Extract the [X, Y] coordinate from the center of the cell holding the provided text.  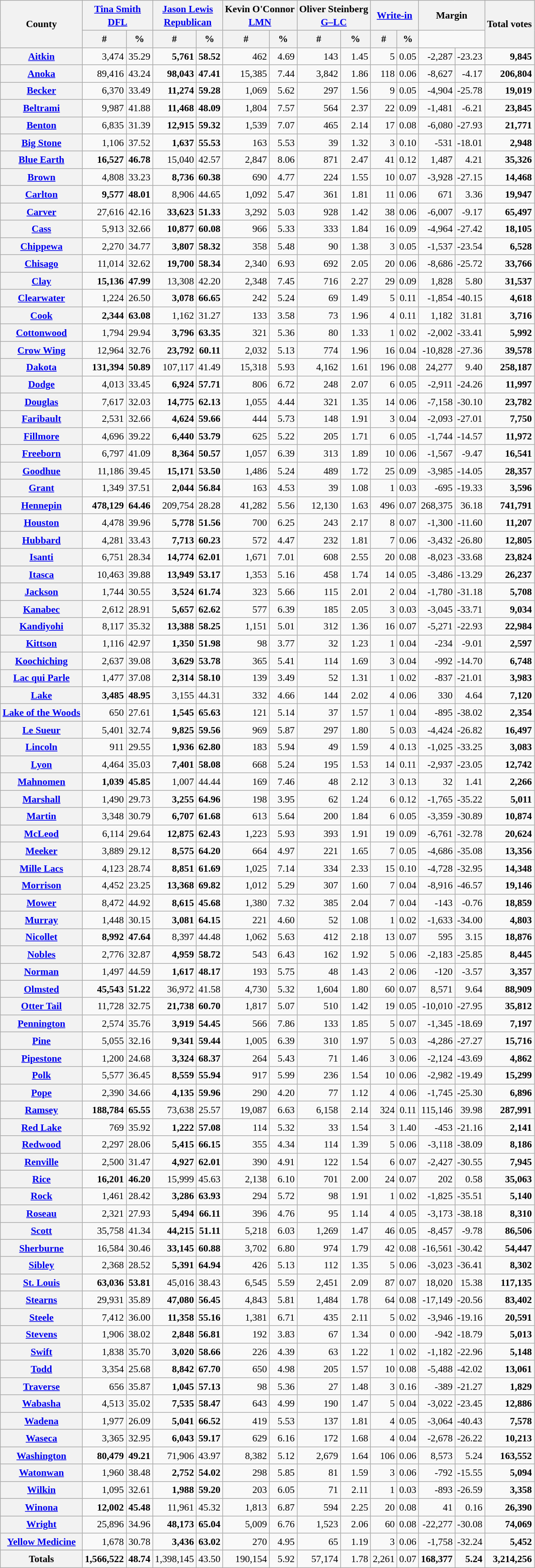
29.12 [139, 851]
195 [319, 765]
1,269 [319, 1231]
15.38 [470, 1283]
Chisago [42, 264]
Clay [42, 281]
2,141 [510, 1127]
4.44 [283, 402]
44.59 [139, 972]
80 [319, 333]
3,524 [174, 592]
1,477 [104, 678]
2.07 [355, 384]
2.37 [355, 108]
25,896 [104, 1525]
County [42, 24]
2,266 [510, 782]
2,776 [104, 954]
1,062 [246, 937]
13,356 [510, 851]
7,713 [174, 540]
-26.80 [470, 540]
3,020 [174, 1352]
4,730 [246, 989]
8,842 [174, 1369]
169 [246, 782]
3.15 [470, 937]
3,286 [174, 1196]
643 [246, 1403]
23.25 [139, 885]
6.93 [283, 264]
41.09 [139, 453]
3,078 [174, 298]
-15.55 [470, 1473]
6.63 [283, 1110]
38.02 [139, 1335]
258,187 [510, 367]
15,318 [246, 367]
12,875 [174, 834]
63 [319, 1352]
2,340 [246, 264]
-942 [436, 1335]
-32.95 [470, 868]
-5,488 [436, 1369]
3,436 [174, 1542]
2,354 [510, 713]
33,766 [510, 264]
14,348 [510, 868]
Pope [42, 1093]
365 [246, 661]
57.13 [210, 1386]
St. Louis [42, 1283]
9,825 [174, 730]
44.92 [139, 903]
122 [319, 1162]
3,629 [174, 661]
44.31 [210, 695]
741,791 [510, 505]
24 [384, 1179]
2,044 [174, 488]
29.55 [139, 747]
Isanti [42, 557]
4,959 [174, 954]
9,845 [510, 57]
4,803 [510, 920]
-2,093 [436, 419]
Meeker [42, 851]
32.62 [139, 264]
1.56 [355, 91]
1,838 [104, 1352]
1.68 [355, 1438]
Nicollet [42, 937]
5,401 [104, 730]
-10,010 [436, 1006]
1,349 [104, 488]
-1,182 [436, 1352]
12,964 [104, 350]
1.34 [355, 1335]
1.53 [355, 765]
-27.42 [470, 229]
30.79 [139, 817]
33,623 [174, 212]
59.17 [210, 1438]
9,577 [104, 194]
6,751 [104, 557]
577 [246, 609]
6.16 [283, 1438]
608 [319, 557]
35.02 [139, 1403]
7,197 [510, 1024]
19,146 [510, 885]
23,782 [510, 402]
1.41 [470, 782]
203 [246, 1490]
30.78 [139, 1542]
-30.10 [470, 402]
95 [319, 1214]
5.63 [283, 937]
-6,761 [436, 834]
11,014 [104, 264]
Itasca [42, 575]
4.64 [470, 695]
28.28 [210, 505]
3.36 [470, 194]
Sherburne [42, 1248]
4,464 [104, 765]
48.95 [139, 695]
-9.17 [470, 212]
1.65 [355, 851]
35.76 [139, 1024]
63.35 [210, 333]
8,117 [104, 626]
355 [246, 1144]
26.50 [139, 298]
19,947 [510, 194]
-16,561 [436, 1248]
7.32 [283, 903]
-1,825 [436, 1196]
Traverse [42, 1386]
412 [319, 937]
7,750 [510, 419]
45,016 [174, 1283]
1,095 [104, 1490]
Mahnomen [42, 782]
55.53 [210, 143]
-36.41 [470, 1266]
Hennepin [42, 505]
-27.93 [470, 125]
1.39 [355, 1144]
202 [436, 1179]
9 [384, 91]
7.46 [283, 782]
50.89 [139, 367]
4,618 [510, 298]
1.24 [355, 799]
51.22 [139, 989]
53.78 [210, 661]
5.47 [283, 194]
5.64 [283, 817]
55.94 [210, 1076]
324 [384, 1110]
9,987 [104, 108]
32.75 [139, 1006]
806 [246, 384]
-23.05 [470, 765]
6.43 [283, 954]
2,344 [104, 316]
294 [246, 1196]
15,716 [510, 1041]
Renville [42, 1162]
871 [319, 160]
1.69 [355, 661]
2.27 [355, 281]
34.77 [139, 246]
5,415 [174, 1144]
19,087 [246, 1110]
-4,424 [436, 730]
2.55 [355, 557]
-34.00 [470, 920]
11,358 [174, 1317]
Benton [42, 125]
1,617 [174, 972]
5.85 [283, 1473]
15,040 [174, 160]
Jackson [42, 592]
1,977 [104, 1421]
312 [319, 626]
5,577 [104, 1076]
928 [319, 212]
5.41 [283, 661]
1,487 [436, 160]
12,886 [510, 1403]
-837 [436, 678]
1.40 [408, 1127]
6.71 [283, 1317]
5,913 [104, 229]
-14.05 [470, 471]
-3,928 [436, 177]
Scott [42, 1231]
656 [104, 1386]
25.57 [210, 1110]
1,116 [104, 644]
-14.57 [470, 436]
489 [319, 471]
53.79 [210, 436]
2.33 [355, 868]
Clearwater [42, 298]
268,375 [436, 505]
8.06 [283, 160]
33 [319, 1127]
59.28 [210, 91]
58.66 [210, 1352]
1,005 [246, 1041]
4,162 [319, 367]
-22,277 [436, 1525]
6,835 [104, 125]
1.85 [355, 1024]
69 [319, 298]
3.83 [283, 1335]
5,055 [104, 1041]
13,368 [174, 885]
496 [384, 505]
6,748 [510, 661]
7,578 [510, 1421]
4,808 [104, 177]
310 [319, 1041]
60.11 [210, 350]
6.25 [283, 523]
6.87 [283, 1507]
5.92 [283, 1559]
20,591 [510, 1317]
8,310 [510, 1214]
35.92 [139, 1127]
Kevin O'ConnorLMN [260, 15]
41,282 [246, 505]
12,002 [104, 1507]
47,080 [174, 1300]
-1,567 [436, 453]
-992 [436, 661]
Winona [42, 1507]
701 [319, 1179]
1,222 [174, 1127]
58.25 [210, 626]
31.27 [210, 316]
-18.79 [470, 1335]
6.72 [283, 384]
16,541 [510, 453]
243 [319, 523]
6,896 [510, 1093]
10,463 [104, 575]
15,136 [104, 281]
8,186 [510, 1144]
629 [246, 1438]
-30.42 [470, 1248]
Blue Earth [42, 160]
-2,937 [436, 765]
Crow Wing [42, 350]
28.06 [139, 1144]
2,848 [174, 1335]
47.99 [139, 281]
172 [319, 1438]
419 [246, 1421]
769 [104, 1127]
10,213 [510, 1438]
71,906 [174, 1455]
-7,158 [436, 402]
65 [319, 1542]
61.74 [210, 592]
307 [319, 885]
4.77 [283, 177]
692 [319, 264]
28.34 [139, 557]
37.51 [139, 488]
65.55 [139, 1110]
1,817 [246, 1006]
43.24 [139, 74]
-26.22 [470, 1438]
13,388 [174, 626]
-8,916 [436, 885]
83,402 [510, 1300]
48.74 [139, 1559]
232 [319, 540]
Le Sueur [42, 730]
-43.69 [470, 1058]
1,012 [246, 885]
462 [246, 57]
334 [319, 868]
358 [246, 246]
117,135 [510, 1283]
6.10 [283, 1179]
1,057 [246, 453]
1.63 [355, 505]
8,302 [510, 1266]
Margin [451, 15]
-27.36 [470, 350]
-33.41 [470, 333]
-19.49 [470, 1076]
3,083 [510, 747]
2,500 [104, 1162]
48.17 [210, 972]
Mower [42, 903]
63.08 [139, 316]
-234 [436, 644]
1.45 [355, 57]
2.17 [355, 523]
12,805 [510, 540]
13 [384, 937]
-35.08 [470, 851]
59.20 [210, 1490]
35.29 [139, 57]
6.76 [283, 1525]
1,461 [104, 1196]
-1,537 [436, 246]
30.46 [139, 1248]
Watonwan [42, 1473]
-6,080 [436, 125]
1,637 [174, 143]
-3,359 [436, 817]
5.87 [283, 730]
45,543 [104, 989]
5.33 [283, 229]
-30.08 [470, 1525]
1,182 [436, 316]
4.76 [283, 1214]
4.20 [283, 1093]
39,578 [510, 350]
5,708 [510, 592]
-11.60 [470, 523]
-10,828 [436, 350]
42.20 [210, 281]
-23.54 [470, 246]
53.50 [210, 471]
-4,964 [436, 229]
-8,686 [436, 264]
-3,045 [436, 609]
3,292 [246, 212]
28.91 [139, 609]
-3,064 [436, 1421]
8,559 [174, 1076]
5,494 [174, 1214]
-792 [436, 1473]
15,299 [510, 1076]
6,370 [104, 91]
1,604 [319, 989]
41.58 [210, 989]
13,061 [510, 1369]
51.56 [210, 523]
137 [319, 1421]
38.48 [139, 1473]
206,804 [510, 74]
5,778 [174, 523]
2.01 [355, 592]
-1,745 [436, 1093]
2.25 [355, 1507]
33.23 [139, 177]
44.65 [210, 194]
1,007 [174, 782]
3,796 [174, 333]
5,992 [510, 333]
5,094 [510, 1473]
18,105 [510, 229]
969 [246, 730]
-3,946 [436, 1317]
198 [246, 799]
Todd [42, 1369]
-3,022 [436, 1403]
67.70 [210, 1369]
Olmsted [42, 989]
510 [319, 1006]
29.64 [139, 834]
2.12 [355, 782]
-0.76 [470, 903]
26,237 [510, 575]
3,716 [510, 316]
1,545 [174, 713]
332 [246, 695]
60.88 [210, 1248]
67 [319, 1335]
-25.85 [470, 954]
73,638 [174, 1110]
13,308 [174, 281]
5,011 [510, 799]
Mille Lacs [42, 868]
Norman [42, 972]
196 [384, 367]
16,497 [510, 730]
38 [384, 212]
-2,911 [436, 384]
2,531 [104, 419]
42.97 [139, 644]
-6,007 [436, 212]
5.73 [283, 419]
118 [384, 74]
55.16 [210, 1317]
9,341 [174, 1041]
11,468 [174, 108]
-1,758 [436, 1542]
270 [246, 1542]
3,842 [319, 74]
39.88 [139, 575]
7.01 [283, 557]
-33.68 [470, 557]
1.43 [355, 972]
3,596 [510, 488]
1,381 [246, 1317]
1.71 [355, 436]
27.93 [139, 1214]
11,961 [174, 1507]
15,385 [246, 74]
4.95 [283, 1542]
49 [319, 747]
7.07 [283, 125]
59.66 [210, 419]
Big Stone [42, 143]
625 [246, 436]
-1,300 [436, 523]
1.12 [355, 1093]
193 [246, 972]
-27.15 [470, 177]
-143 [436, 903]
911 [104, 747]
60.70 [210, 1006]
144 [319, 695]
-1,744 [436, 436]
32.03 [139, 402]
6,924 [174, 384]
-3.57 [470, 972]
1,829 [510, 1386]
7,412 [104, 1317]
-25.30 [470, 1093]
2.06 [355, 1525]
6,440 [174, 436]
131,394 [104, 367]
8 [384, 523]
29.73 [139, 799]
-453 [436, 1127]
66.65 [210, 298]
Tina SmithDFL [117, 15]
66.52 [210, 1421]
35.32 [139, 626]
29,931 [104, 1300]
28.42 [139, 1196]
73 [319, 316]
19,019 [510, 91]
8,992 [104, 937]
44.48 [210, 937]
6,158 [319, 1110]
148 [319, 419]
Dodge [42, 384]
1.48 [355, 1386]
19,700 [174, 264]
5.03 [283, 212]
1,794 [104, 333]
47.64 [139, 937]
Beltrami [42, 108]
15 [384, 868]
69.82 [210, 885]
1,045 [174, 1386]
595 [436, 937]
56.84 [210, 488]
5.22 [283, 436]
18,876 [510, 937]
45.32 [210, 1507]
35,063 [510, 1179]
28,357 [510, 471]
1.61 [355, 367]
2,752 [174, 1473]
5,013 [510, 1335]
42 [384, 1248]
1.86 [355, 74]
3,255 [174, 799]
44,215 [174, 1231]
5.16 [283, 575]
1,906 [104, 1335]
31.39 [139, 125]
5,452 [510, 1542]
Lake [42, 695]
-42.02 [470, 1369]
5,657 [174, 609]
49.21 [139, 1455]
1,448 [104, 920]
-3,118 [436, 1144]
396 [246, 1214]
1.60 [355, 885]
1.92 [355, 954]
Rock [42, 1196]
478,129 [104, 505]
42.16 [139, 212]
-2,287 [436, 57]
974 [319, 1248]
5,218 [246, 1231]
12,915 [174, 125]
Total votes [510, 24]
4,843 [246, 1300]
-40.43 [470, 1421]
2,451 [319, 1283]
1,039 [104, 782]
183 [246, 747]
34.96 [139, 1525]
1,960 [104, 1473]
33.45 [139, 384]
21,771 [510, 125]
32.16 [139, 1041]
-35.51 [470, 1196]
7,401 [174, 765]
-33.71 [470, 609]
48,173 [174, 1525]
34.66 [139, 1093]
185 [319, 609]
11,186 [104, 471]
11,207 [510, 523]
6,797 [104, 453]
4.66 [283, 695]
6,707 [174, 817]
Wadena [42, 1421]
39.08 [139, 661]
38.43 [210, 1283]
-33.25 [470, 747]
3.77 [283, 644]
Marshall [42, 799]
50.57 [210, 453]
1.64 [355, 1455]
-26.59 [470, 1490]
5.59 [283, 1283]
14,468 [510, 177]
64.94 [210, 1266]
59.44 [210, 1041]
192 [246, 1335]
Houston [42, 523]
62.80 [210, 747]
1,069 [246, 91]
3,081 [174, 920]
4,135 [174, 1093]
32.87 [139, 954]
1,224 [104, 298]
966 [246, 229]
1.36 [355, 626]
1,092 [246, 194]
3,983 [510, 678]
2,321 [104, 1214]
Morrison [42, 885]
-21.01 [470, 678]
33.49 [139, 91]
37.08 [139, 678]
54.02 [210, 1473]
5.66 [283, 592]
Lyon [42, 765]
5.62 [283, 91]
Faribault [42, 419]
0.58 [470, 1179]
44.44 [210, 782]
Nobles [42, 954]
62.13 [210, 402]
Freeborn [42, 453]
Fillmore [42, 436]
Anoka [42, 74]
774 [319, 350]
64.20 [210, 851]
63,036 [104, 1283]
4.60 [283, 920]
62.62 [210, 609]
671 [436, 194]
11,274 [174, 91]
Redwood [42, 1144]
39.98 [470, 1110]
1,828 [436, 281]
McLeod [42, 834]
Totals [42, 1559]
61.68 [210, 817]
139 [246, 678]
1.19 [355, 1542]
66.15 [210, 1144]
115 [319, 592]
458 [319, 575]
Lac qui Parle [42, 678]
162 [319, 954]
14,775 [174, 402]
393 [319, 834]
188,784 [104, 1110]
27,616 [104, 212]
-4,904 [436, 91]
28.74 [139, 868]
33,145 [174, 1248]
5,140 [510, 1196]
12,742 [510, 765]
-8,457 [436, 1231]
1,353 [246, 575]
-2,982 [436, 1076]
3,214,256 [510, 1559]
18,020 [436, 1283]
15,999 [174, 1179]
8,571 [436, 989]
Koochiching [42, 661]
Pine [42, 1041]
11,997 [510, 384]
290 [246, 1093]
224 [319, 177]
8,615 [174, 903]
1,539 [246, 125]
8,397 [174, 937]
25.68 [139, 1369]
39.96 [139, 523]
3,358 [510, 1490]
2,348 [246, 281]
24,277 [436, 367]
3,474 [104, 57]
3,324 [174, 1058]
58.47 [210, 1403]
57.08 [210, 1127]
4.69 [283, 57]
2,297 [104, 1144]
Wright [42, 1525]
-2,427 [436, 1162]
465 [319, 125]
1,055 [246, 402]
-9.01 [470, 644]
-22.96 [470, 1352]
59.56 [210, 730]
60.23 [210, 540]
4.97 [283, 851]
35,812 [510, 1006]
1.89 [355, 453]
13,949 [174, 575]
5,148 [510, 1352]
46 [384, 1231]
2,314 [174, 678]
1,988 [174, 1490]
57,174 [319, 1559]
Oliver SteinbergG–LC [333, 15]
-26.82 [470, 730]
30.15 [139, 920]
2.02 [355, 695]
168,377 [436, 1559]
2,612 [104, 609]
64.96 [210, 799]
-23.23 [470, 57]
25 [384, 471]
27.61 [139, 713]
-4,286 [436, 1041]
2,368 [104, 1266]
-46.57 [470, 885]
-25.78 [470, 91]
-3,486 [436, 575]
236 [319, 1076]
4,123 [104, 868]
41.34 [139, 1231]
88,909 [510, 989]
33.43 [139, 540]
1,398,145 [174, 1559]
-8,023 [436, 557]
1.72 [355, 471]
2.09 [355, 1283]
9.40 [470, 367]
Yellow Medicine [42, 1542]
57.71 [210, 384]
22,984 [510, 626]
4.47 [283, 540]
77 [319, 1093]
5.43 [283, 1058]
3,807 [174, 246]
45.63 [210, 1179]
700 [246, 523]
58.34 [210, 264]
385 [319, 903]
23,845 [510, 108]
1.55 [355, 177]
5.75 [283, 972]
2,032 [246, 350]
28.52 [139, 1266]
12,130 [319, 505]
54,447 [510, 1248]
6,545 [246, 1283]
3.95 [283, 799]
4.34 [283, 1144]
15,171 [174, 471]
-30.89 [470, 817]
47.41 [210, 74]
8,472 [104, 903]
1.97 [355, 1041]
106 [384, 1455]
-22.93 [470, 626]
-3,985 [436, 471]
-9.78 [470, 1231]
-2,002 [436, 333]
30.55 [139, 592]
2,138 [246, 1179]
572 [246, 540]
36.45 [139, 1076]
61.69 [210, 868]
5.80 [470, 281]
4.99 [283, 1403]
1,523 [319, 1525]
4,513 [104, 1403]
Kittson [42, 644]
-4.17 [470, 74]
36.00 [139, 1317]
Waseca [42, 1438]
Washington [42, 1455]
58.08 [210, 765]
Lincoln [42, 747]
190 [319, 1403]
1.74 [355, 575]
-1,765 [436, 799]
42.57 [210, 160]
-120 [436, 972]
1.23 [355, 644]
5,391 [174, 1266]
62.43 [210, 834]
Grant [42, 488]
-27.27 [470, 1041]
4,696 [104, 436]
62 [319, 799]
5.99 [283, 1076]
58.52 [210, 57]
1,678 [104, 1542]
613 [246, 817]
45.48 [139, 1507]
7,535 [174, 1403]
242 [246, 298]
51.98 [210, 644]
41.49 [210, 367]
Kandiyohi [42, 626]
1,497 [104, 972]
5,009 [246, 1525]
2.18 [355, 937]
31.47 [139, 1162]
8,906 [174, 194]
16,527 [104, 160]
32.76 [139, 350]
4,862 [510, 1058]
5.01 [283, 626]
1,151 [246, 626]
Douglas [42, 402]
-17,149 [436, 1300]
Hubbard [42, 540]
66.11 [210, 1214]
8,364 [174, 453]
4,013 [104, 384]
Chippewa [42, 246]
-5,271 [436, 626]
7,120 [510, 695]
-18.01 [470, 143]
32.95 [139, 1438]
-531 [436, 143]
-3,173 [436, 1214]
9,034 [510, 609]
566 [246, 1024]
16,584 [104, 1248]
435 [319, 1317]
35.87 [139, 1386]
-27.01 [470, 419]
Carver [42, 212]
690 [246, 177]
51.11 [210, 1231]
121 [246, 713]
5.48 [283, 246]
2,261 [384, 1559]
4,624 [174, 419]
209,754 [174, 505]
46.20 [139, 1179]
-38.02 [470, 713]
29 [384, 281]
29.94 [139, 333]
3,155 [174, 695]
81 [319, 1473]
2,597 [510, 644]
35.03 [139, 765]
65.04 [210, 1525]
5.94 [283, 747]
Stevens [42, 1335]
1,380 [246, 903]
1,223 [246, 834]
917 [246, 1076]
444 [246, 419]
68.37 [210, 1058]
1,813 [246, 1507]
35.89 [139, 1300]
1,566,522 [104, 1559]
107,117 [174, 367]
Cottonwood [42, 333]
Stearns [42, 1300]
3,889 [104, 851]
4.21 [470, 160]
4,452 [104, 885]
7,945 [510, 1162]
5.56 [283, 505]
22 [384, 108]
323 [246, 592]
-19.33 [470, 488]
3,919 [174, 1024]
48.09 [210, 108]
-9.47 [470, 453]
-6.21 [470, 108]
330 [436, 695]
2,270 [104, 246]
Becker [42, 91]
63.93 [210, 1196]
6,114 [104, 834]
-389 [436, 1386]
80,479 [104, 1455]
11,972 [510, 436]
-893 [436, 1490]
1.14 [355, 1214]
-35.22 [470, 799]
5.12 [283, 1455]
2,574 [104, 1024]
-38.18 [470, 1214]
1,200 [104, 1058]
Write-in [395, 15]
1,350 [174, 644]
5,761 [174, 57]
3,348 [104, 817]
-30.55 [470, 1162]
-2,183 [436, 954]
-31.18 [470, 592]
48.01 [139, 194]
-19.16 [470, 1317]
39.22 [139, 436]
163,552 [510, 1455]
5.29 [283, 885]
361 [319, 194]
716 [319, 281]
3,702 [246, 1248]
3.49 [283, 678]
-1,481 [436, 108]
-13.29 [470, 575]
-2,678 [436, 1438]
26.09 [139, 1421]
1,490 [104, 799]
2.47 [355, 160]
21,738 [174, 1006]
543 [246, 954]
Martin [42, 817]
-38.09 [470, 1144]
53.17 [210, 575]
Pipestone [42, 1058]
-21.27 [470, 1386]
426 [246, 1266]
Steele [42, 1317]
333 [319, 229]
-32.24 [470, 1542]
Dakota [42, 367]
36.18 [470, 505]
45.68 [210, 903]
6,528 [510, 246]
Brown [42, 177]
37 [319, 713]
1.79 [355, 1248]
4,478 [104, 523]
112 [319, 1266]
43.50 [210, 1559]
39.45 [139, 471]
-8,627 [436, 74]
8,445 [510, 954]
Aitkin [42, 57]
1,936 [174, 747]
6.80 [283, 1248]
5.81 [283, 1300]
2,847 [246, 160]
43.97 [210, 1455]
-24.26 [470, 384]
7.57 [283, 108]
1,484 [319, 1300]
2.00 [355, 1179]
4,281 [104, 540]
65.63 [210, 713]
59.96 [210, 1093]
1.46 [355, 1058]
6.03 [283, 1231]
7.45 [283, 281]
8,575 [174, 851]
4.98 [283, 1369]
2.04 [355, 903]
668 [246, 765]
58.10 [210, 678]
143 [319, 57]
1.49 [355, 298]
90 [319, 246]
6,043 [174, 1438]
1,671 [246, 557]
35,326 [510, 160]
-27.95 [470, 1006]
64.46 [139, 505]
64 [384, 1300]
-1,780 [436, 592]
3,357 [510, 972]
60.38 [210, 177]
10,877 [174, 229]
58.32 [210, 246]
51.33 [210, 212]
18,859 [510, 903]
36,972 [174, 989]
1,025 [246, 868]
74,069 [510, 1525]
10,874 [510, 817]
60.08 [210, 229]
-3,023 [436, 1266]
23,824 [510, 557]
1,804 [246, 108]
58.72 [210, 954]
1.33 [355, 333]
-32.78 [470, 834]
Lake of the Woods [42, 713]
7.44 [283, 74]
664 [246, 851]
3,365 [104, 1438]
5.72 [283, 1196]
1.32 [355, 143]
17 [384, 125]
8,382 [246, 1455]
Red Lake [42, 1127]
313 [319, 453]
5.14 [283, 713]
27 [319, 1386]
5.07 [283, 1006]
Otter Tail [42, 1006]
3,485 [104, 695]
Kanabec [42, 609]
32.61 [139, 1490]
2,390 [104, 1093]
Wilkin [42, 1490]
-21.16 [470, 1127]
35.70 [139, 1352]
-1,345 [436, 1024]
8,736 [174, 177]
1.31 [355, 678]
-18.69 [470, 1024]
3,354 [104, 1369]
4.39 [283, 1352]
56.81 [210, 1335]
Jason LewisRepublican [188, 15]
1.38 [355, 246]
3.58 [283, 316]
8,573 [436, 1455]
-4,728 [436, 868]
8,851 [174, 868]
Pennington [42, 1024]
1,486 [246, 471]
1,744 [104, 592]
7.86 [283, 1024]
-40.15 [470, 298]
115,146 [436, 1110]
-14.70 [470, 661]
7,617 [104, 402]
23,792 [174, 350]
Ramsey [42, 1110]
287,991 [510, 1110]
11 [384, 194]
37.52 [139, 143]
-3,432 [436, 540]
-23.45 [470, 1403]
9.64 [470, 989]
1.22 [355, 1352]
-25.72 [470, 264]
-695 [436, 488]
Murray [42, 920]
59.32 [210, 125]
16,201 [104, 1179]
390 [246, 1162]
Polk [42, 1076]
11,728 [104, 1006]
46.78 [139, 160]
564 [319, 108]
0.00 [408, 1335]
26,390 [510, 1507]
86,506 [510, 1231]
6.05 [283, 1490]
200 [319, 817]
31.81 [470, 316]
4,927 [174, 1162]
35,758 [104, 1231]
4.53 [283, 488]
-1,633 [436, 920]
87 [384, 1283]
1,106 [104, 143]
14,774 [174, 557]
-2,124 [436, 1058]
2,637 [104, 661]
20,624 [510, 834]
-20.56 [470, 1300]
Rice [42, 1179]
-1,025 [436, 747]
56.45 [210, 1300]
Swift [42, 1352]
31,537 [510, 281]
5,041 [174, 1421]
264 [246, 1058]
Cass [42, 229]
41.88 [139, 108]
Roseau [42, 1214]
64.15 [210, 920]
-895 [436, 713]
Cook [42, 316]
89,416 [104, 74]
Sibley [42, 1266]
298 [246, 1473]
248 [319, 384]
53.81 [139, 1283]
Wabasha [42, 1403]
-4,686 [436, 851]
594 [319, 1507]
0 [384, 1335]
1,162 [174, 316]
65,497 [510, 212]
54.45 [210, 1024]
4.91 [283, 1162]
63.02 [210, 1542]
24.68 [139, 1058]
2,679 [319, 1455]
98,043 [174, 74]
2,948 [510, 143]
7.14 [283, 868]
45.85 [139, 782]
-1,854 [436, 298]
32.74 [139, 730]
226 [246, 1352]
190,154 [246, 1559]
Carlton [42, 194]
Goodhue [42, 471]
